Pinpoint the cell where the given text exists, returning its (X, Y) midpoint coordinate. 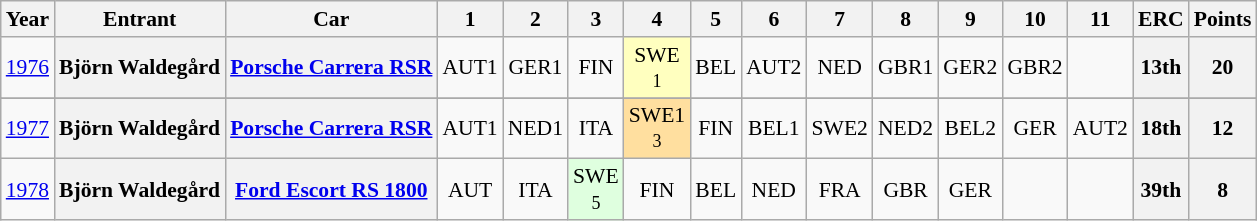
BEL2 (970, 128)
GER1 (536, 68)
1978 (28, 190)
GBR1 (906, 68)
6 (774, 19)
Points (1223, 19)
18th (1161, 128)
ERC (1161, 19)
3 (596, 19)
SWE13 (657, 128)
10 (1034, 19)
NED1 (536, 128)
AUT (470, 190)
GBR (906, 190)
GBR2 (1034, 68)
NED2 (906, 128)
39th (1161, 190)
FRA (839, 190)
13th (1161, 68)
7 (839, 19)
1976 (28, 68)
Entrant (140, 19)
Year (28, 19)
4 (657, 19)
SWE2 (839, 128)
1977 (28, 128)
SWE5 (596, 190)
9 (970, 19)
Car (331, 19)
1 (470, 19)
BEL1 (774, 128)
12 (1223, 128)
20 (1223, 68)
5 (716, 19)
SWE1 (657, 68)
Ford Escort RS 1800 (331, 190)
2 (536, 19)
GER2 (970, 68)
11 (1100, 19)
